Return [x, y] of the center of cell containing provided text 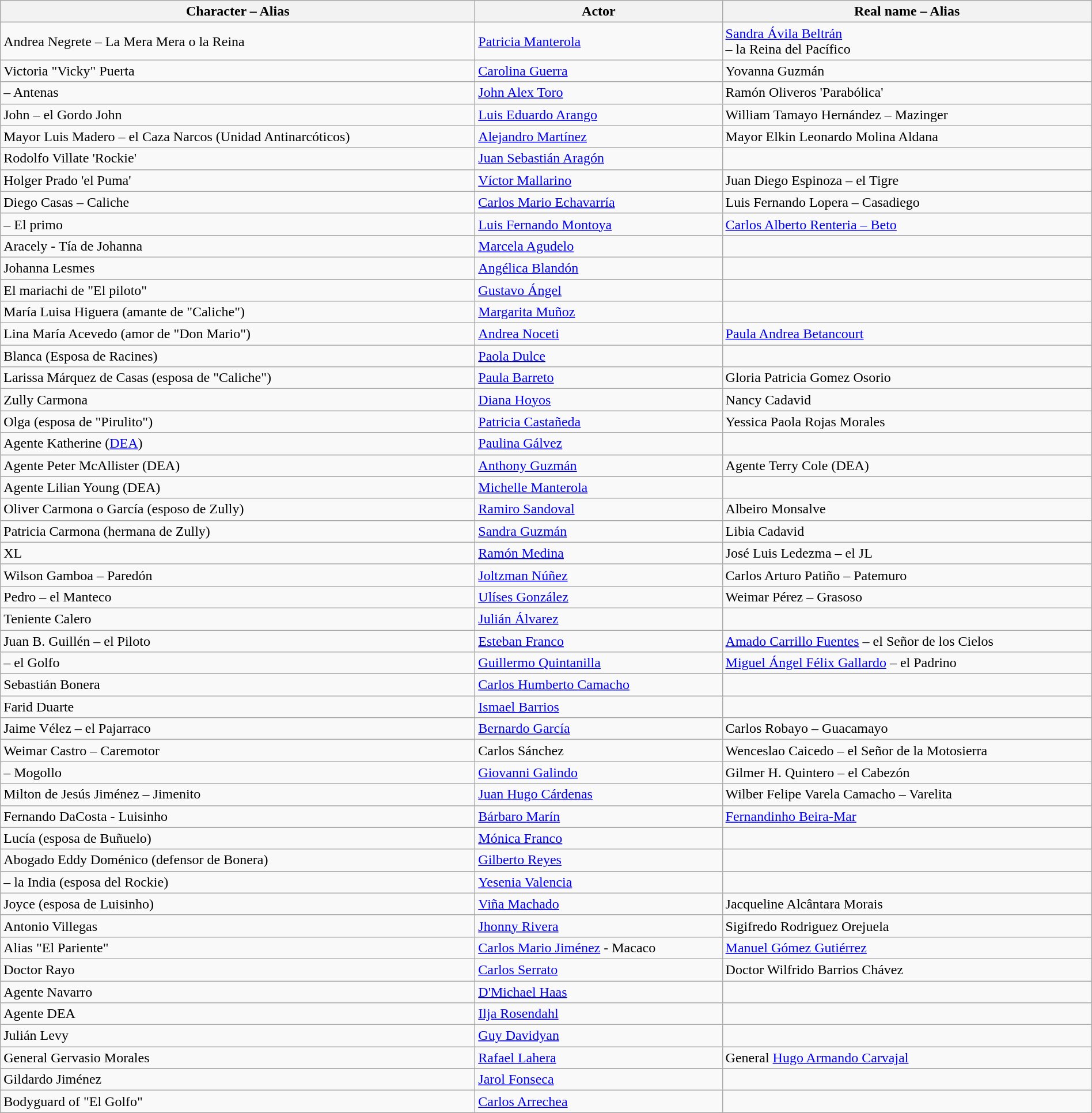
Pedro – el Manteco [238, 597]
Patricia Manterola [599, 41]
Jhonny Rivera [599, 926]
Agente DEA [238, 1014]
Antonio Villegas [238, 926]
Character – Alias [238, 12]
John – el Gordo John [238, 115]
María Luisa Higuera (amante de "Caliche") [238, 312]
Weimar Castro – Caremotor [238, 751]
Luis Eduardo Arango [599, 115]
General Hugo Armando Carvajal [907, 1058]
Ulíses González [599, 597]
Juan Sebastián Aragón [599, 158]
Rodolfo Villate 'Rockie' [238, 158]
Actor [599, 12]
Zully Carmona [238, 400]
Mayor Luis Madero – el Caza Narcos (Unidad Antinarcóticos) [238, 137]
Lucía (esposa de Buñuelo) [238, 838]
Agente Navarro [238, 991]
Doctor Rayo [238, 970]
Juan B. Guillén – el Piloto [238, 641]
Sigifredo Rodriguez Orejuela [907, 926]
Joltzman Núñez [599, 575]
Carlos Humberto Camacho [599, 685]
Albeiro Monsalve [907, 509]
Weimar Pérez – Grasoso [907, 597]
Viña Machado [599, 904]
Gildardo Jiménez [238, 1080]
Johanna Lesmes [238, 268]
Víctor Mallarino [599, 180]
El mariachi de "El piloto" [238, 290]
Agente Terry Cole (DEA) [907, 465]
General Gervasio Morales [238, 1058]
Diana Hoyos [599, 400]
XL [238, 553]
– Antenas [238, 93]
Sandra Ávila Beltrán– la Reina del Pacífico [907, 41]
Andrea Negrete – La Mera Mera o la Reina [238, 41]
Luis Fernando Lopera – Casadiego [907, 202]
Joyce (esposa de Luisinho) [238, 904]
Carlos Alberto Renteria – Beto [907, 224]
Gilmer H. Quintero – el Cabezón [907, 773]
– Mogollo [238, 773]
Amado Carrillo Fuentes – el Señor de los Cielos [907, 641]
Ramón Medina [599, 553]
Carlos Mario Jiménez - Macaco [599, 948]
Gilberto Reyes [599, 860]
Andrea Noceti [599, 334]
José Luis Ledezma – el JL [907, 553]
Ismael Barrios [599, 707]
Diego Casas – Caliche [238, 202]
Julián Levy [238, 1036]
Juan Diego Espinoza – el Tigre [907, 180]
Michelle Manterola [599, 487]
Bodyguard of "El Golfo" [238, 1101]
Agente Lilian Young (DEA) [238, 487]
Carlos Mario Echavarría [599, 202]
Giovanni Galindo [599, 773]
– la India (esposa del Rockie) [238, 882]
Patricia Carmona (hermana de Zully) [238, 531]
Patricia Castañeda [599, 422]
Fernando DaCosta - Luisinho [238, 816]
Carlos Sánchez [599, 751]
Carlos Robayo – Guacamayo [907, 729]
Angélica Blandón [599, 268]
Rafael Lahera [599, 1058]
Carlos Arrechea [599, 1101]
Agente Peter McAllister (DEA) [238, 465]
Victoria "Vicky" Puerta [238, 71]
William Tamayo Hernández – Mazinger [907, 115]
Wilson Gamboa – Paredón [238, 575]
Margarita Muñoz [599, 312]
Ilja Rosendahl [599, 1014]
Farid Duarte [238, 707]
Julián Álvarez [599, 619]
Manuel Gómez Gutiérrez [907, 948]
Doctor Wilfrido Barrios Chávez [907, 970]
Bernardo García [599, 729]
Jaime Vélez – el Pajarraco [238, 729]
Real name – Alias [907, 12]
Paola Dulce [599, 356]
Gloria Patricia Gomez Osorio [907, 378]
Anthony Guzmán [599, 465]
Carolina Guerra [599, 71]
Fernandinho Beira-Mar [907, 816]
Aracely - Tía de Johanna [238, 246]
Ramiro Sandoval [599, 509]
– El primo [238, 224]
Esteban Franco [599, 641]
Yesenia Valencia [599, 882]
Paulina Gálvez [599, 444]
Oliver Carmona o García (esposo de Zully) [238, 509]
Lina María Acevedo (amor de "Don Mario") [238, 334]
Olga (esposa de "Pirulito") [238, 422]
Yessica Paola Rojas Morales [907, 422]
Carlos Serrato [599, 970]
Teniente Calero [238, 619]
Carlos Arturo Patiño – Patemuro [907, 575]
Milton de Jesús Jiménez – Jimenito [238, 794]
Paula Barreto [599, 378]
John Alex Toro [599, 93]
Guy Davidyan [599, 1036]
Bárbaro Marín [599, 816]
Mónica Franco [599, 838]
Sandra Guzmán [599, 531]
Abogado Eddy Doménico (defensor de Bonera) [238, 860]
Ramón Oliveros 'Parabólica' [907, 93]
Blanca (Esposa de Racines) [238, 356]
Yovanna Guzmán [907, 71]
Marcela Agudelo [599, 246]
Jacqueline Alcântara Morais [907, 904]
Miguel Ángel Félix Gallardo – el Padrino [907, 663]
Larissa Márquez de Casas (esposa de "Caliche") [238, 378]
Sebastián Bonera [238, 685]
Paula Andrea Betancourt [907, 334]
Gustavo Ángel [599, 290]
Wilber Felipe Varela Camacho – Varelita [907, 794]
– el Golfo [238, 663]
D'Michael Haas [599, 991]
Agente Katherine (DEA) [238, 444]
Nancy Cadavid [907, 400]
Alias "El Pariente" [238, 948]
Juan Hugo Cárdenas [599, 794]
Libia Cadavid [907, 531]
Holger Prado 'el Puma' [238, 180]
Jarol Fonseca [599, 1080]
Luis Fernando Montoya [599, 224]
Mayor Elkin Leonardo Molina Aldana [907, 137]
Guillermo Quintanilla [599, 663]
Alejandro Martínez [599, 137]
Wenceslao Caicedo – el Señor de la Motosierra [907, 751]
